Pinpoint the cell where the given text exists, returning its [X, Y] midpoint coordinate. 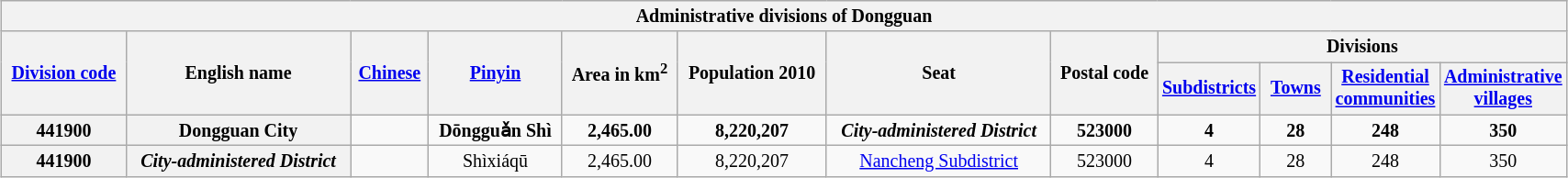
Dōngguǎn Shì [496, 130]
Administrative villages [1503, 88]
Residential communities [1385, 88]
Division code [64, 73]
Dongguan City [239, 130]
Population 2010 [753, 73]
Towns [1296, 88]
Pinyin [496, 73]
Shìxiáqū [496, 161]
English name [239, 73]
Subdistricts [1209, 88]
Administrative divisions of Dongguan [784, 17]
Area in km2 [620, 73]
Chinese [389, 73]
Postal code [1104, 73]
Divisions [1362, 48]
Seat [938, 73]
Nancheng Subdistrict [938, 161]
